Locate the cell with the specified text and output its [X, Y] center coordinate. 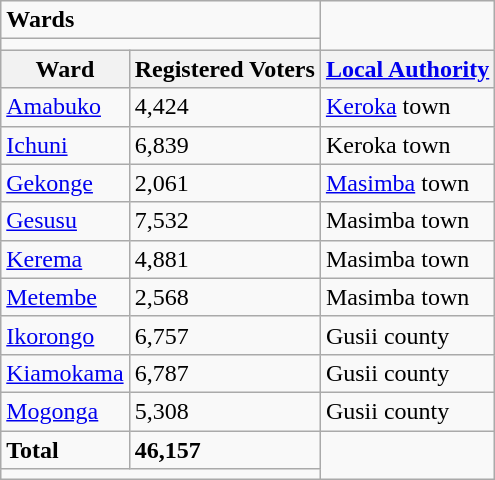
Kiamokama [65, 373]
7,532 [224, 221]
Ikorongo [65, 335]
6,757 [224, 335]
6,787 [224, 373]
Gekonge [65, 183]
Ward [65, 69]
Local Authority [407, 69]
46,157 [224, 449]
4,881 [224, 259]
Wards [161, 20]
Gesusu [65, 221]
Mogonga [65, 411]
Metembe [65, 297]
6,839 [224, 145]
2,061 [224, 183]
Kerema [65, 259]
Total [65, 449]
Ichuni [65, 145]
5,308 [224, 411]
Amabuko [65, 107]
Registered Voters [224, 69]
4,424 [224, 107]
2,568 [224, 297]
